From the cell containing the given text, extract its center point as (X, Y) coordinate. 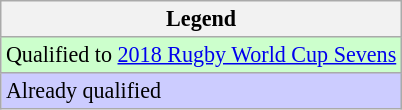
Qualified to 2018 Rugby World Cup Sevens (202, 54)
Already qualified (202, 90)
Legend (202, 18)
